From the cell containing the given text, extract its center point as (X, Y) coordinate. 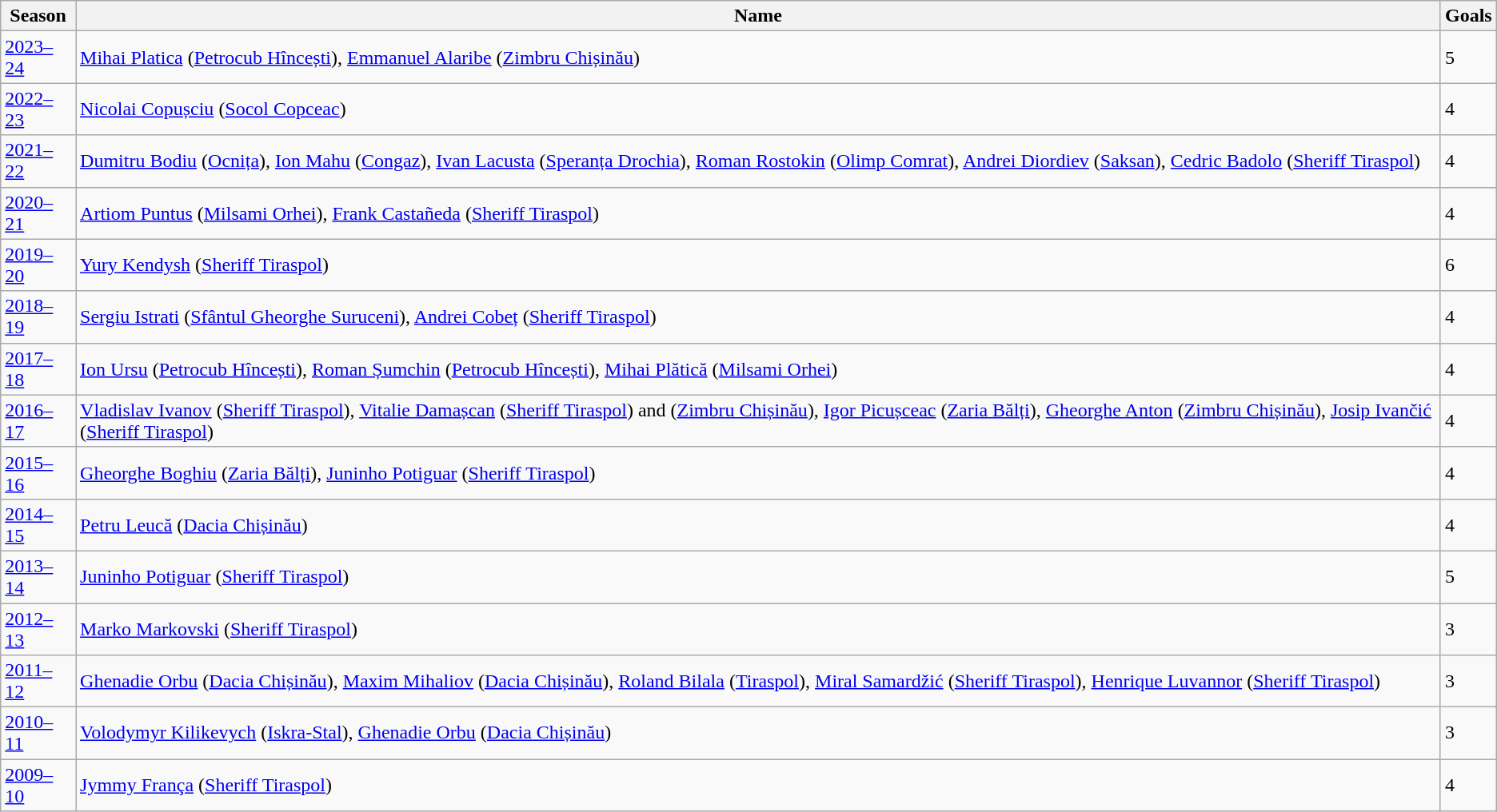
2022–23 (38, 109)
2021–22 (38, 161)
Juninho Potiguar (Sheriff Tiraspol) (758, 577)
2016–17 (38, 420)
2014–15 (38, 524)
2010–11 (38, 734)
Volodymyr Kilikevych (Iskra-Stal), Ghenadie Orbu (Dacia Chișinău) (758, 734)
Sergiu Istrati (Sfântul Gheorghe Suruceni), Andrei Cobeț (Sheriff Tiraspol) (758, 316)
Marko Markovski (Sheriff Tiraspol) (758, 628)
Nicolai Copușciu (Socol Copceac) (758, 109)
Ion Ursu (Petrocub Hîncești), Roman Șumchin (Petrocub Hîncești), Mihai Plătică (Milsami Orhei) (758, 369)
2023–24 (38, 58)
2009–10 (38, 785)
6 (1468, 265)
2012–13 (38, 628)
Season (38, 16)
2017–18 (38, 369)
2018–19 (38, 316)
Artiom Puntus (Milsami Orhei), Frank Castañeda (Sheriff Tiraspol) (758, 213)
2015–16 (38, 473)
Yury Kendysh (Sheriff Tiraspol) (758, 265)
Goals (1468, 16)
Gheorghe Boghiu (Zaria Bălți), Juninho Potiguar (Sheriff Tiraspol) (758, 473)
Jymmy França (Sheriff Tiraspol) (758, 785)
2011–12 (38, 681)
2013–14 (38, 577)
2019–20 (38, 265)
Name (758, 16)
2020–21 (38, 213)
Petru Leucă (Dacia Chișinău) (758, 524)
Mihai Platica (Petrocub Hîncești), Emmanuel Alaribe (Zimbru Chișinău) (758, 58)
